Find where the given text appears and provide that cell's center as (x, y) coordinate. 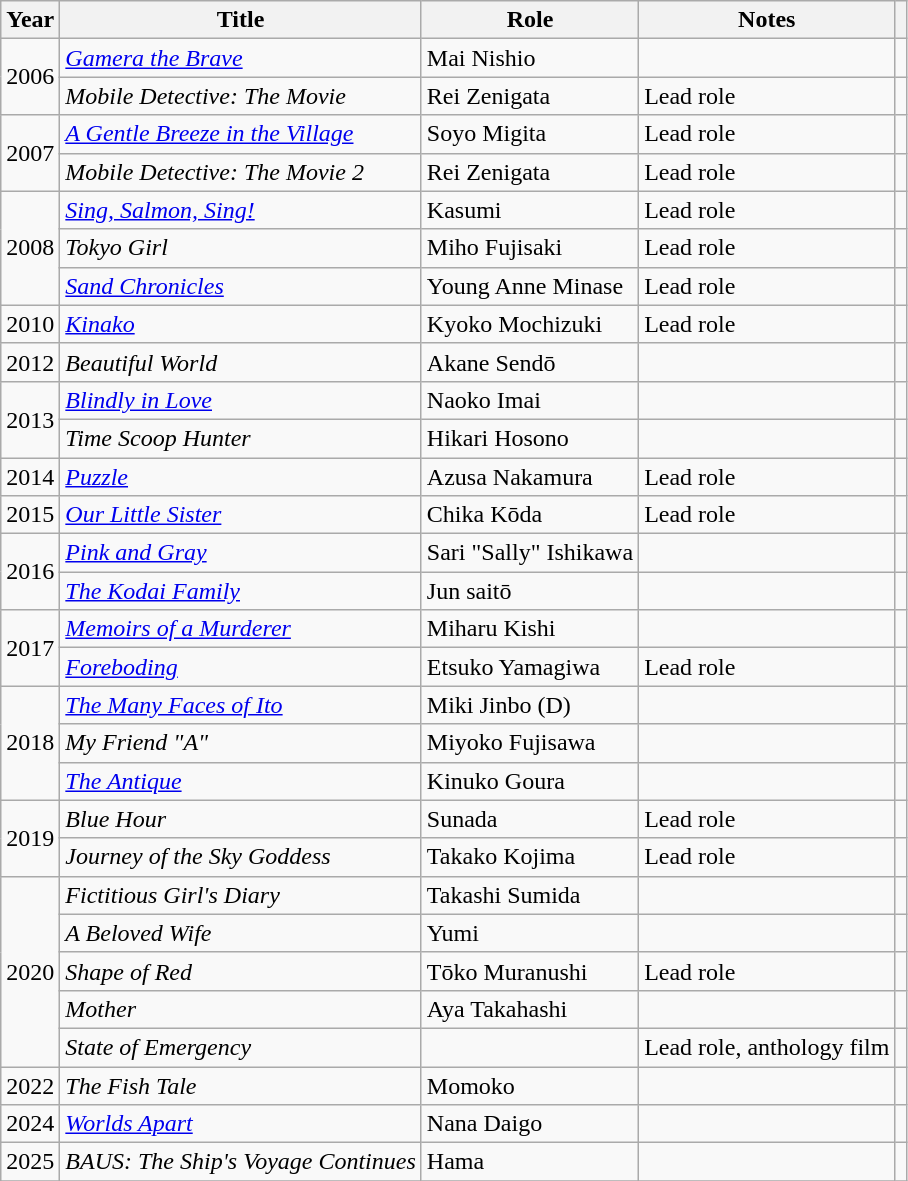
Role (530, 20)
Yumi (530, 933)
2022 (30, 1085)
2013 (30, 419)
Miki Jinbo (D) (530, 705)
Soyo Migita (530, 134)
Mobile Detective: The Movie 2 (241, 172)
Naoko Imai (530, 400)
Takashi Sumida (530, 895)
Year (30, 20)
Shape of Red (241, 971)
Mai Nishio (530, 58)
A Gentle Breeze in the Village (241, 134)
Journey of the Sky Goddess (241, 857)
Miyoko Fujisawa (530, 743)
Puzzle (241, 477)
Gamera the Brave (241, 58)
Foreboding (241, 667)
Hikari Hosono (530, 438)
Pink and Gray (241, 553)
Time Scoop Hunter (241, 438)
Nana Daigo (530, 1124)
A Beloved Wife (241, 933)
Fictitious Girl's Diary (241, 895)
2007 (30, 153)
2017 (30, 648)
Sing, Salmon, Sing! (241, 210)
Aya Takahashi (530, 1009)
Notes (767, 20)
2025 (30, 1162)
Mother (241, 1009)
Chika Kōda (530, 515)
Blue Hour (241, 819)
Our Little Sister (241, 515)
Blindly in Love (241, 400)
2024 (30, 1124)
Sunada (530, 819)
My Friend "A" (241, 743)
2016 (30, 572)
2015 (30, 515)
The Kodai Family (241, 591)
Kyoko Mochizuki (530, 324)
Kasumi (530, 210)
Etsuko Yamagiwa (530, 667)
Sand Chronicles (241, 286)
Tokyo Girl (241, 248)
2014 (30, 477)
2010 (30, 324)
Title (241, 20)
Momoko (530, 1085)
Worlds Apart (241, 1124)
BAUS: The Ship's Voyage Continues (241, 1162)
2018 (30, 743)
Tōko Muranushi (530, 971)
Azusa Nakamura (530, 477)
The Many Faces of Ito (241, 705)
2019 (30, 838)
The Antique (241, 781)
Takako Kojima (530, 857)
Hama (530, 1162)
Miharu Kishi (530, 629)
Akane Sendō (530, 362)
Kinuko Goura (530, 781)
Jun saitō (530, 591)
Beautiful World (241, 362)
2020 (30, 971)
2006 (30, 77)
Lead role, anthology film (767, 1047)
Kinako (241, 324)
2008 (30, 248)
Memoirs of a Murderer (241, 629)
Sari "Sally" Ishikawa (530, 553)
Mobile Detective: The Movie (241, 96)
Miho Fujisaki (530, 248)
The Fish Tale (241, 1085)
2012 (30, 362)
State of Emergency (241, 1047)
Young Anne Minase (530, 286)
